Search for the cell housing the specified text and yield its (X, Y) center coordinate. 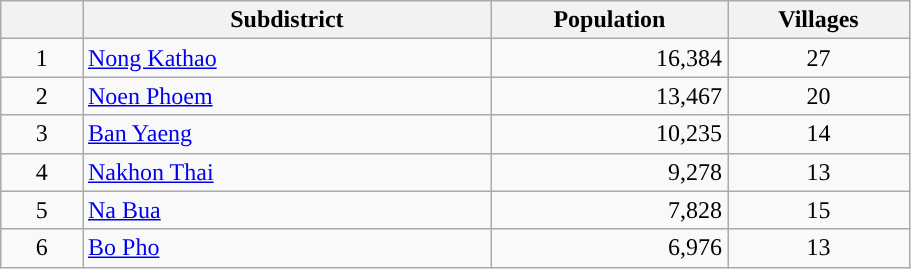
7,828 (609, 210)
1 (42, 58)
4 (42, 172)
Villages (819, 20)
9,278 (609, 172)
6 (42, 248)
Na Bua (286, 210)
13,467 (609, 96)
14 (819, 134)
16,384 (609, 58)
20 (819, 96)
Nong Kathao (286, 58)
Ban Yaeng (286, 134)
Nakhon Thai (286, 172)
10,235 (609, 134)
3 (42, 134)
27 (819, 58)
6,976 (609, 248)
Population (609, 20)
15 (819, 210)
Subdistrict (286, 20)
Bo Pho (286, 248)
5 (42, 210)
2 (42, 96)
Noen Phoem (286, 96)
